Output the (X, Y) coordinate of the center of the cell containing the given text.  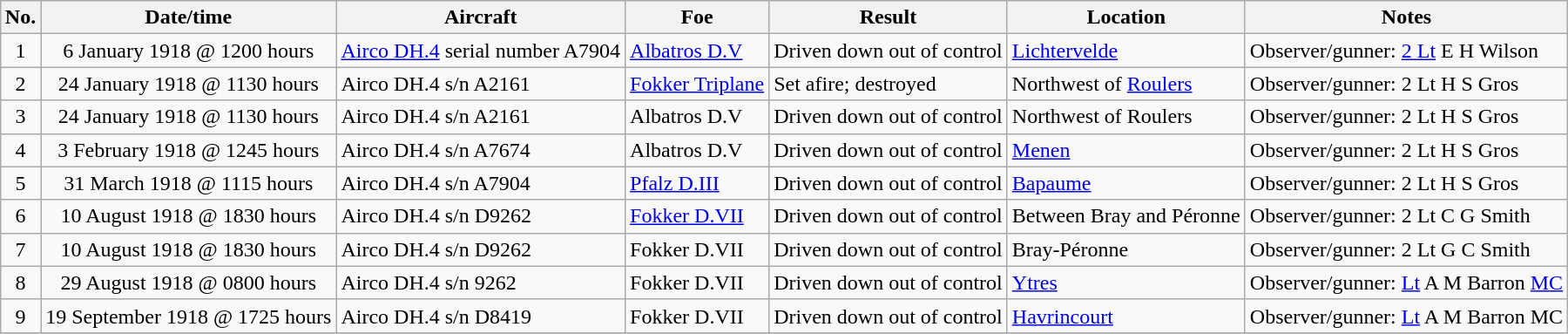
Fokker Triplane (697, 84)
No. (20, 17)
3 February 1918 @ 1245 hours (188, 150)
19 September 1918 @ 1725 hours (188, 316)
Airco DH.4 s/n 9262 (481, 283)
8 (20, 283)
Menen (1125, 150)
Observer/gunner: 2 Lt E H Wilson (1406, 51)
6 January 1918 @ 1200 hours (188, 51)
Airco DH.4 s/n D8419 (481, 316)
4 (20, 150)
Observer/gunner: 2 Lt C G Smith (1406, 216)
Airco DH.4 s/n A7674 (481, 150)
Pfalz D.III (697, 183)
29 August 1918 @ 0800 hours (188, 283)
Bray-Péronne (1125, 249)
Observer/gunner: 2 Lt G C Smith (1406, 249)
Ytres (1125, 283)
31 March 1918 @ 1115 hours (188, 183)
Havrincourt (1125, 316)
7 (20, 249)
Notes (1406, 17)
2 (20, 84)
5 (20, 183)
Set afire; destroyed (889, 84)
Airco DH.4 serial number A7904 (481, 51)
3 (20, 117)
9 (20, 316)
Date/time (188, 17)
Bapaume (1125, 183)
Airco DH.4 s/n A7904 (481, 183)
Location (1125, 17)
1 (20, 51)
Lichtervelde (1125, 51)
Result (889, 17)
Between Bray and Péronne (1125, 216)
Foe (697, 17)
Aircraft (481, 17)
6 (20, 216)
